Scan for the cell matching the given text and deliver its (x, y) coordinate at center. 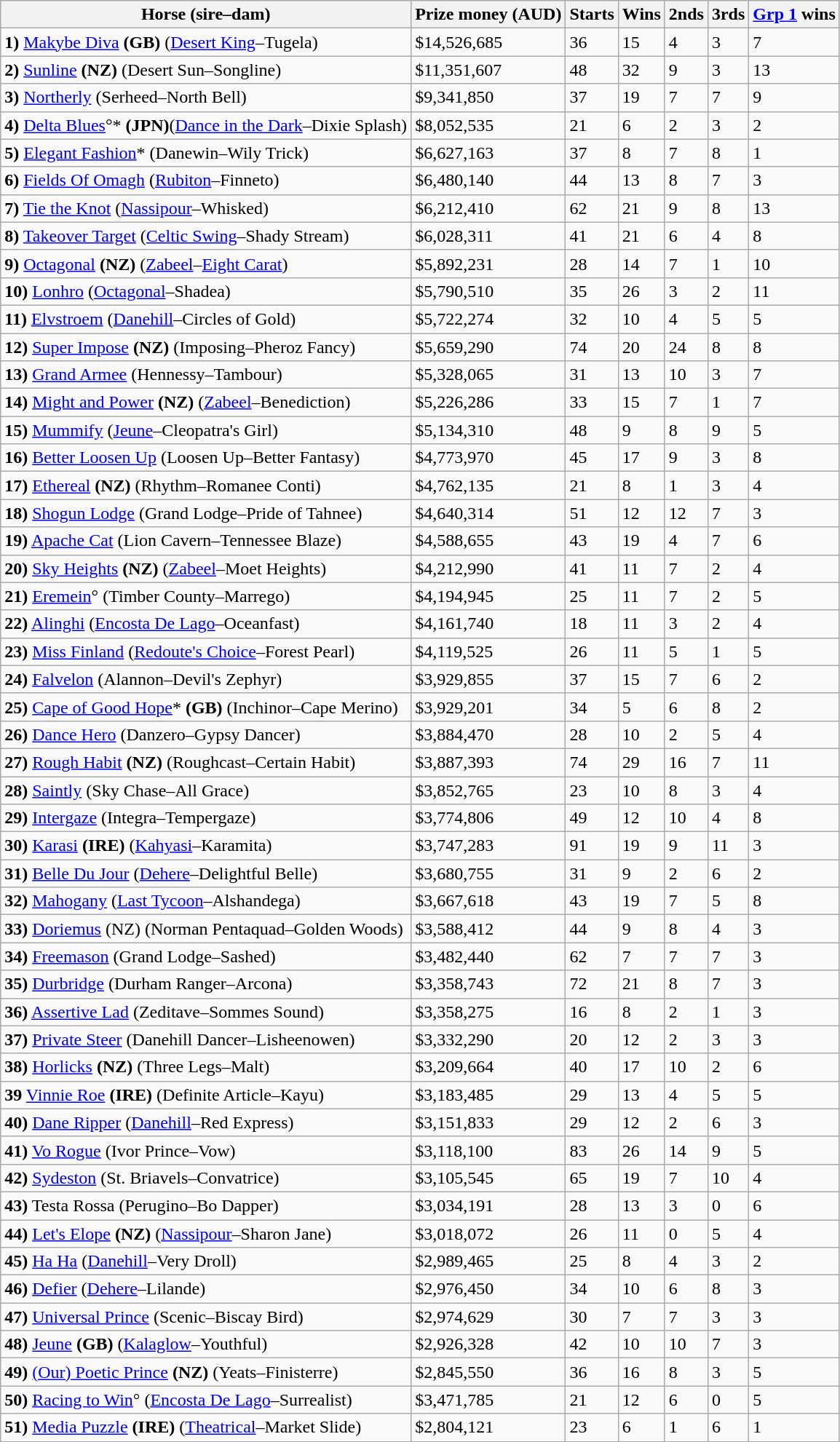
24 (686, 347)
$5,722,274 (488, 319)
33 (592, 403)
$3,884,470 (488, 734)
10) Lonhro (Octagonal–Shadea) (206, 291)
$5,226,286 (488, 403)
$3,151,833 (488, 1122)
29) Intergaze (Integra–Tempergaze) (206, 818)
$2,989,465 (488, 1261)
51 (592, 513)
51) Media Puzzle (IRE) (Theatrical–Market Slide) (206, 1427)
28) Saintly (Sky Chase–All Grace) (206, 790)
16) Better Loosen Up (Loosen Up–Better Fantasy) (206, 458)
$4,640,314 (488, 513)
$3,105,545 (488, 1178)
32) Mahogany (Last Tycoon–Alshandega) (206, 901)
38) Horlicks (NZ) (Three Legs–Malt) (206, 1067)
$6,212,410 (488, 208)
$3,774,806 (488, 818)
$3,929,855 (488, 679)
$3,358,743 (488, 984)
$14,526,685 (488, 42)
27) Rough Habit (NZ) (Roughcast–Certain Habit) (206, 762)
23) Miss Finland (Redoute's Choice–Forest Pearl) (206, 651)
Starts (592, 15)
$3,588,412 (488, 929)
$3,667,618 (488, 901)
65 (592, 1178)
$4,212,990 (488, 569)
46) Defier (Dehere–Lilande) (206, 1289)
Grp 1 wins (794, 15)
$4,161,740 (488, 624)
6) Fields Of Omagh (Rubiton–Finneto) (206, 181)
$4,762,135 (488, 486)
$2,845,550 (488, 1372)
2) Sunline (NZ) (Desert Sun–Songline) (206, 70)
12) Super Impose (NZ) (Imposing–Pheroz Fancy) (206, 347)
$3,183,485 (488, 1095)
18) Shogun Lodge (Grand Lodge–Pride of Tahnee) (206, 513)
49 (592, 818)
50) Racing to Win° (Encosta De Lago–Surrealist) (206, 1400)
42) Sydeston (St. Briavels–Convatrice) (206, 1178)
$3,929,201 (488, 707)
$3,358,275 (488, 1012)
20) Sky Heights (NZ) (Zabeel–Moet Heights) (206, 569)
$3,018,072 (488, 1234)
$8,052,535 (488, 125)
$3,471,785 (488, 1400)
$3,852,765 (488, 790)
15) Mummify (Jeune–Cleopatra's Girl) (206, 430)
72 (592, 984)
$5,790,510 (488, 291)
31) Belle Du Jour (Dehere–Delightful Belle) (206, 873)
45 (592, 458)
33) Doriemus (NZ) (Norman Pentaquad–Golden Woods) (206, 929)
7) Tie the Knot (Nassipour–Whisked) (206, 208)
44) Let's Elope (NZ) (Nassipour–Sharon Jane) (206, 1234)
39 Vinnie Roe (IRE) (Definite Article–Kayu) (206, 1095)
$6,028,311 (488, 236)
$2,976,450 (488, 1289)
1) Makybe Diva (GB) (Desert King–Tugela) (206, 42)
$4,773,970 (488, 458)
3) Northerly (Serheed–North Bell) (206, 98)
19) Apache Cat (Lion Cavern–Tennessee Blaze) (206, 541)
47) Universal Prince (Scenic–Biscay Bird) (206, 1317)
$5,134,310 (488, 430)
3rds (728, 15)
45) Ha Ha (Danehill–Very Droll) (206, 1261)
30 (592, 1317)
42 (592, 1344)
$5,892,231 (488, 264)
$6,627,163 (488, 153)
13) Grand Armee (Hennessy–Tambour) (206, 375)
36) Assertive Lad (Zeditave–Sommes Sound) (206, 1012)
$3,034,191 (488, 1205)
40) Dane Ripper (Danehill–Red Express) (206, 1122)
91 (592, 846)
14) Might and Power (NZ) (Zabeel–Benediction) (206, 403)
8) Takeover Target (Celtic Swing–Shady Stream) (206, 236)
$3,209,664 (488, 1067)
$3,887,393 (488, 762)
43) Testa Rossa (Perugino–Bo Dapper) (206, 1205)
$4,119,525 (488, 651)
4) Delta Blues°* (JPN)(Dance in the Dark–Dixie Splash) (206, 125)
21) Eremein° (Timber County–Marrego) (206, 596)
$11,351,607 (488, 70)
Prize money (AUD) (488, 15)
$5,659,290 (488, 347)
40 (592, 1067)
35) Durbridge (Durham Ranger–Arcona) (206, 984)
$3,332,290 (488, 1039)
49) (Our) Poetic Prince (NZ) (Yeats–Finisterre) (206, 1372)
34) Freemason (Grand Lodge–Sashed) (206, 956)
$3,747,283 (488, 846)
5) Elegant Fashion* (Danewin–Wily Trick) (206, 153)
Wins (641, 15)
$4,588,655 (488, 541)
$2,926,328 (488, 1344)
11) Elvstroem (Danehill–Circles of Gold) (206, 319)
$2,804,121 (488, 1427)
48) Jeune (GB) (Kalaglow–Youthful) (206, 1344)
41) Vo Rogue (Ivor Prince–Vow) (206, 1150)
Horse (sire–dam) (206, 15)
83 (592, 1150)
$5,328,065 (488, 375)
35 (592, 291)
$6,480,140 (488, 181)
$2,974,629 (488, 1317)
$9,341,850 (488, 98)
$3,482,440 (488, 956)
2nds (686, 15)
$4,194,945 (488, 596)
37) Private Steer (Danehill Dancer–Lisheenowen) (206, 1039)
25) Cape of Good Hope* (GB) (Inchinor–Cape Merino) (206, 707)
22) Alinghi (Encosta De Lago–Oceanfast) (206, 624)
17) Ethereal (NZ) (Rhythm–Romanee Conti) (206, 486)
30) Karasi (IRE) (Kahyasi–Karamita) (206, 846)
$3,118,100 (488, 1150)
9) Octagonal (NZ) (Zabeel–Eight Carat) (206, 264)
$3,680,755 (488, 873)
26) Dance Hero (Danzero–Gypsy Dancer) (206, 734)
18 (592, 624)
24) Falvelon (Alannon–Devil's Zephyr) (206, 679)
